Determine the [x, y] coordinate at the center of the cell enclosing the given text.  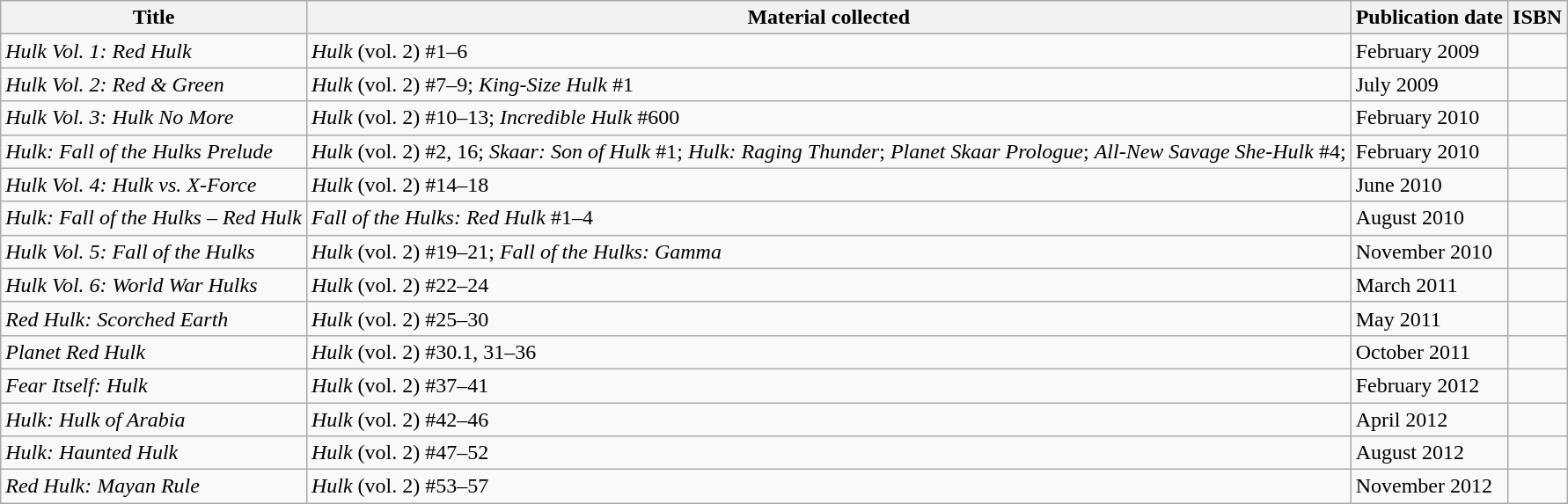
March 2011 [1429, 285]
Hulk: Hulk of Arabia [154, 420]
Hulk (vol. 2) #14–18 [829, 185]
Hulk Vol. 6: World War Hulks [154, 285]
November 2010 [1429, 252]
Hulk (vol. 2) #22–24 [829, 285]
Hulk (vol. 2) #7–9; King-Size Hulk #1 [829, 84]
Hulk Vol. 4: Hulk vs. X-Force [154, 185]
Hulk (vol. 2) #37–41 [829, 385]
Hulk: Haunted Hulk [154, 453]
Hulk Vol. 1: Red Hulk [154, 51]
Hulk: Fall of the Hulks Prelude [154, 151]
April 2012 [1429, 420]
Hulk (vol. 2) #1–6 [829, 51]
Fall of the Hulks: Red Hulk #1–4 [829, 218]
Red Hulk: Scorched Earth [154, 318]
Material collected [829, 18]
Hulk (vol. 2) #53–57 [829, 486]
Hulk (vol. 2) #47–52 [829, 453]
February 2009 [1429, 51]
June 2010 [1429, 185]
Red Hulk: Mayan Rule [154, 486]
Hulk (vol. 2) #25–30 [829, 318]
Title [154, 18]
ISBN [1538, 18]
Hulk (vol. 2) #42–46 [829, 420]
Publication date [1429, 18]
August 2010 [1429, 218]
Planet Red Hulk [154, 352]
Hulk (vol. 2) #30.1, 31–36 [829, 352]
Fear Itself: Hulk [154, 385]
July 2009 [1429, 84]
Hulk Vol. 5: Fall of the Hulks [154, 252]
Hulk (vol. 2) #2, 16; Skaar: Son of Hulk #1; Hulk: Raging Thunder; Planet Skaar Prologue; All-New Savage She-Hulk #4; [829, 151]
August 2012 [1429, 453]
Hulk: Fall of the Hulks – Red Hulk [154, 218]
Hulk Vol. 2: Red & Green [154, 84]
November 2012 [1429, 486]
February 2012 [1429, 385]
October 2011 [1429, 352]
Hulk Vol. 3: Hulk No More [154, 118]
Hulk (vol. 2) #10–13; Incredible Hulk #600 [829, 118]
May 2011 [1429, 318]
Hulk (vol. 2) #19–21; Fall of the Hulks: Gamma [829, 252]
